Identify which cell holds the provided text, then report its [X, Y] central coordinate. 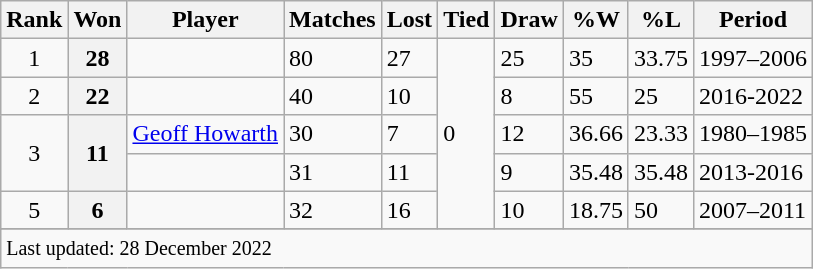
1997–2006 [752, 58]
2 [34, 96]
55 [596, 96]
0 [466, 134]
2016-2022 [752, 96]
Matches [333, 20]
Player [206, 20]
40 [333, 96]
1 [34, 58]
32 [333, 210]
8 [529, 96]
80 [333, 58]
Won [98, 20]
1980–1985 [752, 134]
2007–2011 [752, 210]
18.75 [596, 210]
33.75 [660, 58]
Period [752, 20]
Last updated: 28 December 2022 [407, 248]
27 [409, 58]
3 [34, 153]
%W [596, 20]
16 [409, 210]
Rank [34, 20]
30 [333, 134]
7 [409, 134]
50 [660, 210]
Lost [409, 20]
Geoff Howarth [206, 134]
%L [660, 20]
Tied [466, 20]
22 [98, 96]
35 [596, 58]
5 [34, 210]
Draw [529, 20]
23.33 [660, 134]
12 [529, 134]
31 [333, 172]
2013-2016 [752, 172]
36.66 [596, 134]
9 [529, 172]
28 [98, 58]
6 [98, 210]
